Find where the given text appears and provide that cell's center as [x, y] coordinate. 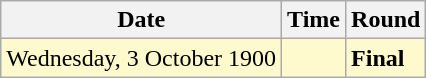
Round [386, 20]
Wednesday, 3 October 1900 [142, 58]
Time [314, 20]
Final [386, 58]
Date [142, 20]
